Locate the cell with the specified text and output its [x, y] center coordinate. 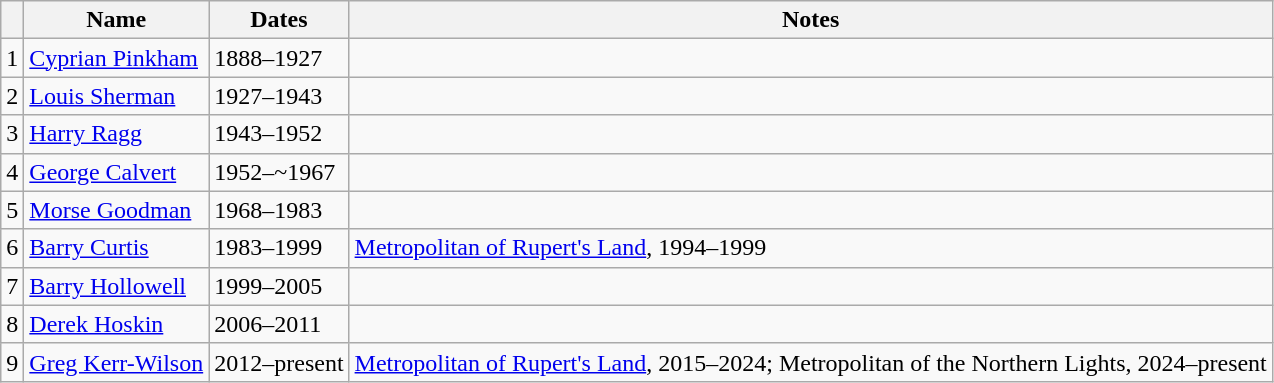
Morse Goodman [116, 210]
3 [12, 134]
1927–1943 [279, 96]
2 [12, 96]
1952–~1967 [279, 172]
Barry Curtis [116, 248]
Name [116, 20]
1888–1927 [279, 58]
1983–1999 [279, 248]
Derek Hoskin [116, 324]
1 [12, 58]
Harry Ragg [116, 134]
1943–1952 [279, 134]
1999–2005 [279, 286]
8 [12, 324]
6 [12, 248]
Notes [810, 20]
9 [12, 362]
5 [12, 210]
1968–1983 [279, 210]
Barry Hollowell [116, 286]
Greg Kerr-Wilson [116, 362]
Dates [279, 20]
Louis Sherman [116, 96]
2006–2011 [279, 324]
4 [12, 172]
Metropolitan of Rupert's Land, 2015–2024; Metropolitan of the Northern Lights, 2024–present [810, 362]
Cyprian Pinkham [116, 58]
George Calvert [116, 172]
Metropolitan of Rupert's Land, 1994–1999 [810, 248]
2012–present [279, 362]
7 [12, 286]
